From the cell containing the given text, extract its center point as (X, Y) coordinate. 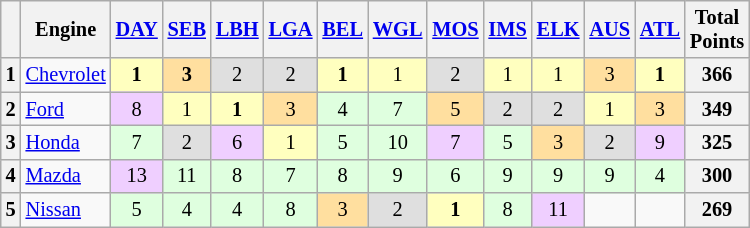
300 (717, 176)
DAY (137, 29)
LGA (291, 29)
IMS (508, 29)
325 (717, 142)
TotalPoints (717, 29)
BEL (342, 29)
Ford (66, 109)
SEB (187, 29)
ELK (558, 29)
10 (398, 142)
ATL (660, 29)
WGL (398, 29)
269 (717, 210)
Engine (66, 29)
Nissan (66, 210)
LBH (238, 29)
AUS (609, 29)
366 (717, 75)
13 (137, 176)
Chevrolet (66, 75)
Mazda (66, 176)
MOS (455, 29)
349 (717, 109)
Honda (66, 142)
